Search for the cell housing the specified text and yield its [X, Y] center coordinate. 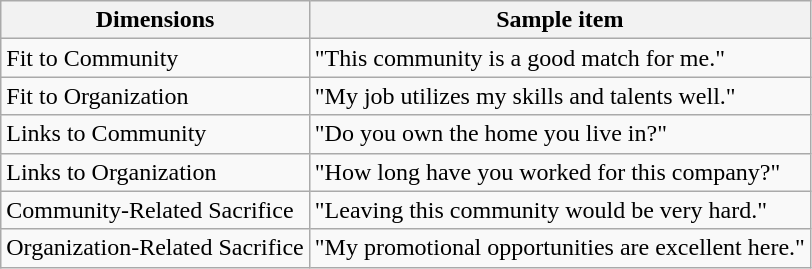
Sample item [560, 20]
"Do you own the home you live in?" [560, 134]
"Leaving this community would be very hard." [560, 210]
Links to Community [155, 134]
Organization-Related Sacrifice [155, 248]
"How long have you worked for this company?" [560, 172]
Links to Organization [155, 172]
Fit to Organization [155, 96]
Dimensions [155, 20]
Community-Related Sacrifice [155, 210]
"My promotional opportunities are excellent here." [560, 248]
Fit to Community [155, 58]
"This community is a good match for me." [560, 58]
"My job utilizes my skills and talents well." [560, 96]
